Return the [X, Y] coordinate for the center point of the cell that contains the specified text.  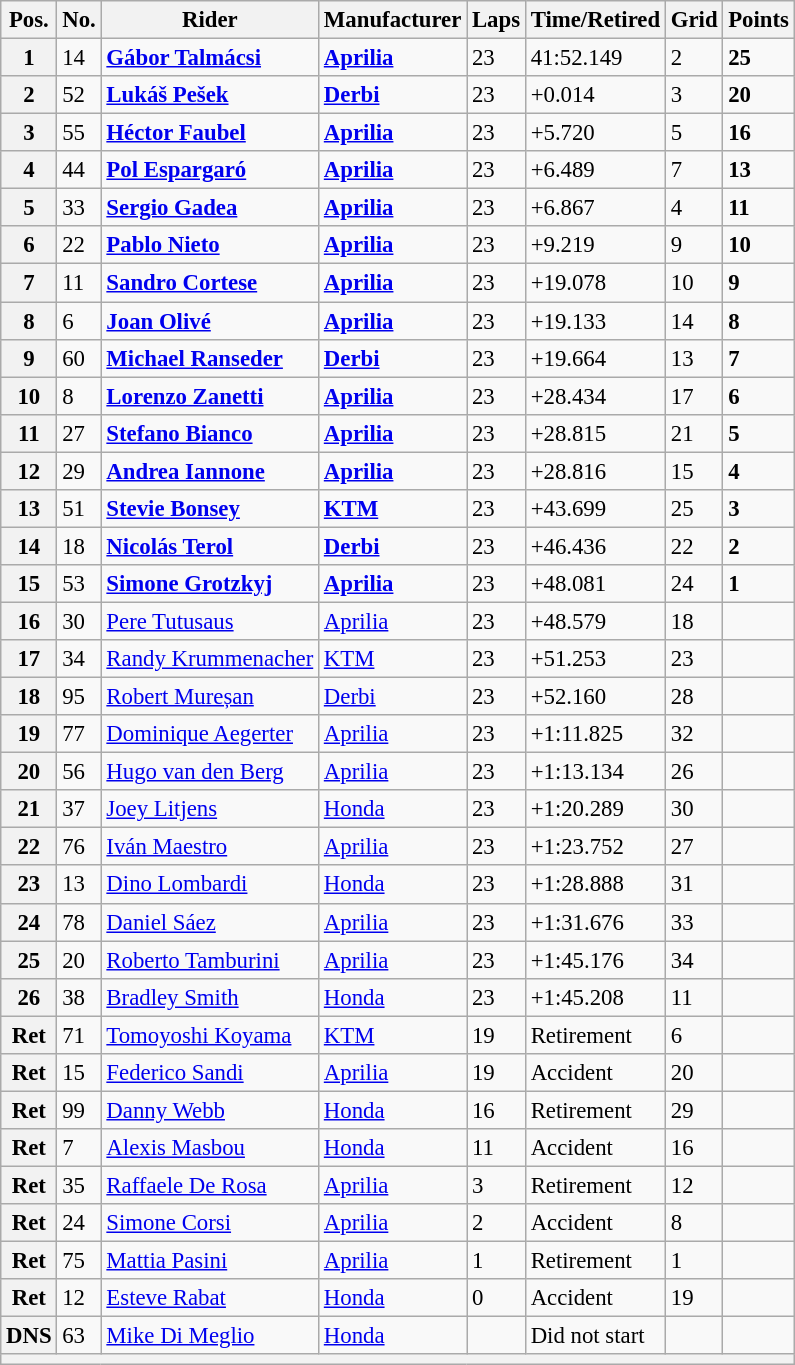
Joan Olivé [210, 321]
Hugo van den Berg [210, 772]
Alexis Masbou [210, 1148]
+28.815 [595, 433]
Manufacturer [393, 20]
+28.434 [595, 396]
+19.133 [595, 321]
Laps [496, 20]
Daniel Sáez [210, 922]
Stevie Bonsey [210, 509]
Andrea Iannone [210, 471]
Rider [210, 20]
Pos. [29, 20]
Danny Webb [210, 1110]
Dominique Aegerter [210, 734]
Simone Corsi [210, 1223]
+1:11.825 [595, 734]
+28.816 [595, 471]
Pablo Nieto [210, 245]
+1:28.888 [595, 885]
35 [79, 1185]
78 [79, 922]
0 [496, 1298]
Pol Espargaró [210, 170]
Raffaele De Rosa [210, 1185]
Joey Litjens [210, 809]
Lukáš Pešek [210, 95]
Nicolás Terol [210, 546]
71 [79, 1035]
Iván Maestro [210, 847]
+9.219 [595, 245]
+19.664 [595, 358]
Michael Ranseder [210, 358]
Bradley Smith [210, 997]
32 [694, 734]
Mike Di Meglio [210, 1336]
55 [79, 133]
99 [79, 1110]
56 [79, 772]
+1:20.289 [595, 809]
+5.720 [595, 133]
Robert Mureșan [210, 697]
37 [79, 809]
Simone Grotzkyj [210, 584]
+43.699 [595, 509]
Did not start [595, 1336]
Mattia Pasini [210, 1261]
44 [79, 170]
+1:13.134 [595, 772]
Esteve Rabat [210, 1298]
Sergio Gadea [210, 208]
60 [79, 358]
+48.579 [595, 621]
+52.160 [595, 697]
Lorenzo Zanetti [210, 396]
Grid [694, 20]
51 [79, 509]
+6.489 [595, 170]
Tomoyoshi Koyama [210, 1035]
Roberto Tamburini [210, 960]
+51.253 [595, 659]
Time/Retired [595, 20]
DNS [29, 1336]
53 [79, 584]
Stefano Bianco [210, 433]
31 [694, 885]
Sandro Cortese [210, 283]
63 [79, 1336]
+1:45.208 [595, 997]
Dino Lombardi [210, 885]
Federico Sandi [210, 1073]
+46.436 [595, 546]
Randy Krummenacher [210, 659]
No. [79, 20]
28 [694, 697]
75 [79, 1261]
41:52.149 [595, 58]
+48.081 [595, 584]
77 [79, 734]
Pere Tutusaus [210, 621]
+0.014 [595, 95]
76 [79, 847]
Héctor Faubel [210, 133]
Points [758, 20]
Gábor Talmácsi [210, 58]
+6.867 [595, 208]
95 [79, 697]
+1:31.676 [595, 922]
+1:45.176 [595, 960]
38 [79, 997]
+19.078 [595, 283]
52 [79, 95]
+1:23.752 [595, 847]
